For the text-containing cell, return its midpoint in (x, y) coordinate format. 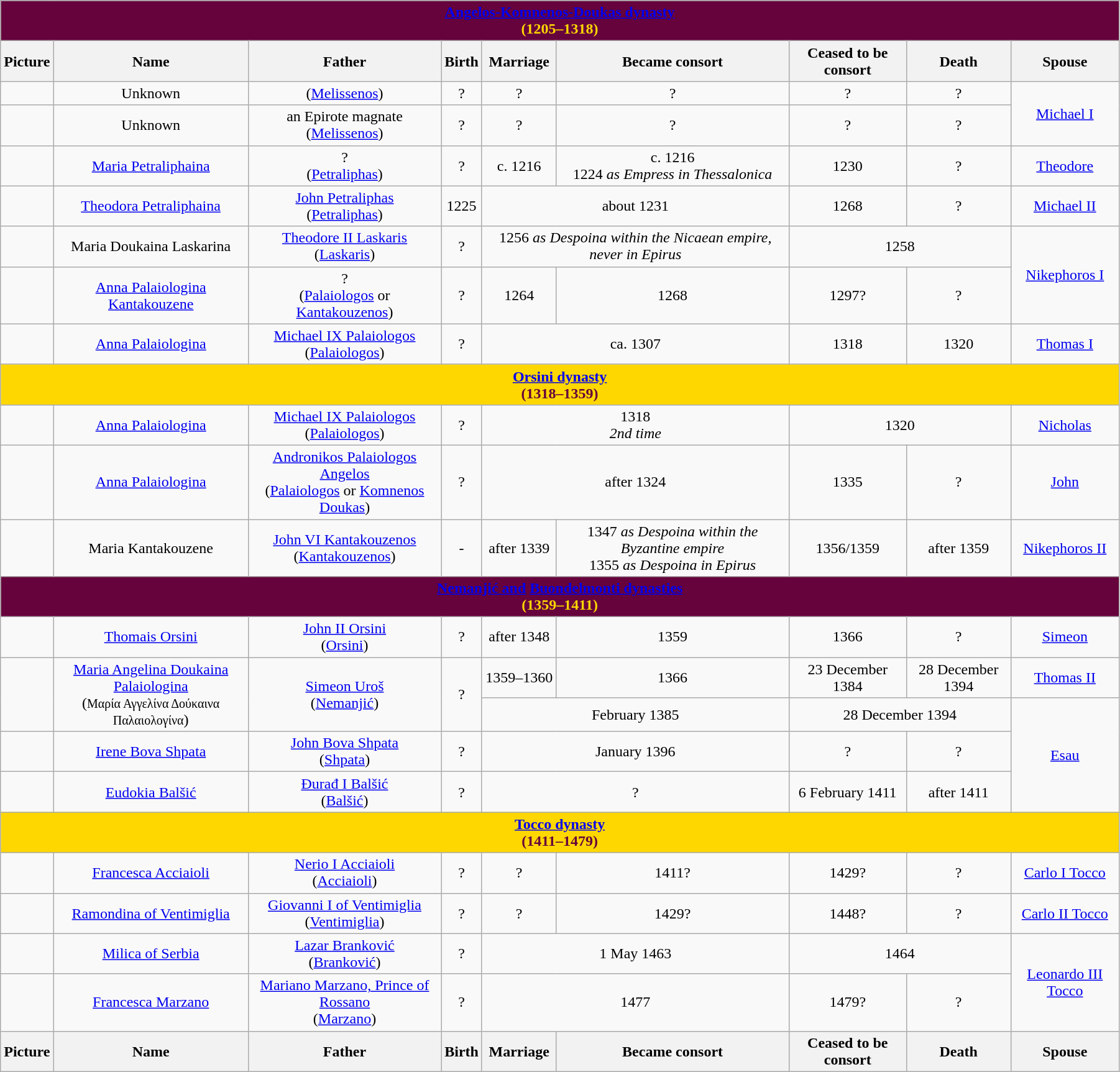
Tocco dynasty(1411–1479) (560, 833)
Theodore II Laskaris(Laskaris) (344, 246)
after 1348 (519, 638)
John VI Kantakouzenos(Kantakouzenos) (344, 548)
Thomas II (1065, 677)
6 February 1411 (848, 792)
Angelos-Komnenos-Doukas dynasty (1205–1318) (560, 21)
Francesca Acciaioli (150, 873)
an Epirote magnate(Melissenos) (344, 126)
1448? (848, 914)
after 1411 (958, 792)
1479? (848, 1002)
13182nd time (635, 425)
1318 (848, 344)
Maria Kantakouzene (150, 548)
Nikephoros I (1065, 275)
Simeon (1065, 638)
Đurađ I Balšić(Balšić) (344, 792)
(Melissenos) (344, 93)
Simeon Uroš(Nemanjić) (344, 695)
Michael I (1065, 113)
Mariano Marzano, Prince of Rossano(Marzano) (344, 1002)
c. 12161224 as Empress in Thessalonica (672, 165)
Milica of Serbia (150, 953)
Maria Doukaina Laskarina (150, 246)
Maria Angelina Doukaina Palaiologina(Μαρία Αγγελίνα Δούκαινα Παλαιολογίνα) (150, 695)
1347 as Despoina within the Byzantine empire1355 as Despoina in Epirus (672, 548)
Orsini dynasty (1318–1359) (560, 384)
Carlo II Tocco (1065, 914)
Nerio I Acciaioli(Acciaioli) (344, 873)
Esau (1065, 755)
Ramondina of Ventimiglia (150, 914)
John (1065, 482)
Michael II (1065, 206)
after 1339 (519, 548)
1356/1359 (848, 548)
1359–1360 (519, 677)
1264 (519, 295)
about 1231 (635, 206)
Irene Bova Shpata (150, 752)
Nicholas (1065, 425)
after 1359 (958, 548)
?(Palaiologos or Kantakouzenos) (344, 295)
1335 (848, 482)
- (462, 548)
Lazar Branković(Branković) (344, 953)
c. 1216 (519, 165)
Andronikos Palaiologos Angelos(Palaiologos or Komnenos Doukas) (344, 482)
John Petraliphas(Petraliphas) (344, 206)
John II Orsini(Orsini) (344, 638)
Eudokia Balšić (150, 792)
Nemanjić and Buondelmonti dynasties(1359–1411) (560, 597)
Maria Petraliphaina (150, 165)
1 May 1463 (635, 953)
February 1385 (635, 715)
Nikephoros II (1065, 548)
23 December 1384 (848, 677)
1359 (672, 638)
Thomais Orsini (150, 638)
Giovanni I of Ventimiglia(Ventimiglia) (344, 914)
Anna Palaiologina Kantakouzene (150, 295)
1258 (900, 246)
Theodora Petraliphaina (150, 206)
January 1396 (635, 752)
1256 as Despoina within the Nicaean empire, never in Epirus (635, 246)
after 1324 (635, 482)
Carlo I Tocco (1065, 873)
1477 (635, 1002)
1297? (848, 295)
Theodore (1065, 165)
Thomas I (1065, 344)
1411? (672, 873)
?(Petraliphas) (344, 165)
1225 (462, 206)
Francesca Marzano (150, 1002)
1464 (900, 953)
1230 (848, 165)
John Bova Shpata(Shpata) (344, 752)
ca. 1307 (635, 344)
Leonardo III Tocco (1065, 982)
